Detect which cell encompasses the target text, then output its [X, Y] center coordinate. 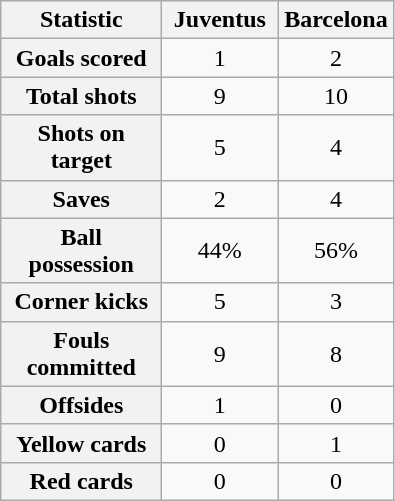
Yellow cards [82, 443]
Corner kicks [82, 302]
Goals scored [82, 58]
8 [336, 354]
Barcelona [336, 20]
56% [336, 250]
Juventus [220, 20]
Shots on target [82, 148]
44% [220, 250]
Saves [82, 199]
10 [336, 96]
Offsides [82, 405]
Total shots [82, 96]
Ball possession [82, 250]
Red cards [82, 481]
Fouls committed [82, 354]
3 [336, 302]
Statistic [82, 20]
